From the cell containing the given text, extract its center point as [x, y] coordinate. 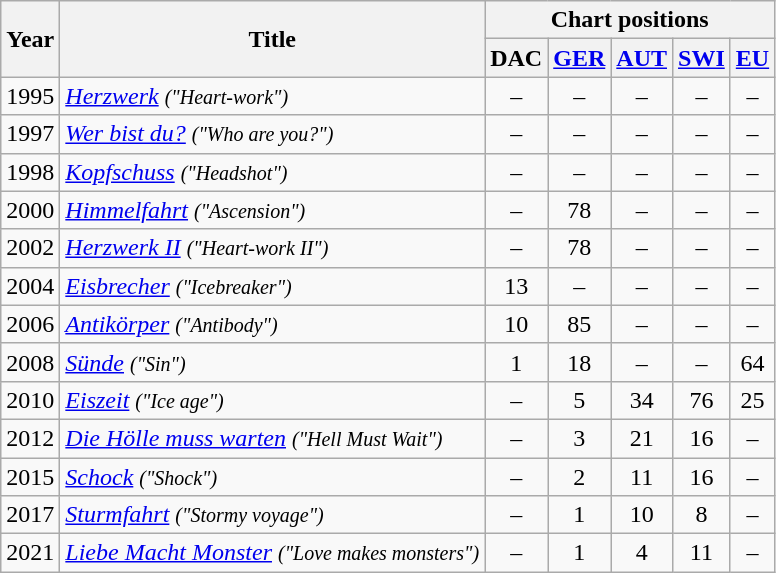
1997 [30, 134]
76 [702, 400]
2015 [30, 477]
Wer bist du? ("Who are you?") [272, 134]
Chart positions [630, 20]
85 [580, 324]
Sturmfahrt ("Stormy voyage") [272, 515]
1995 [30, 96]
2021 [30, 553]
2006 [30, 324]
Herzwerk ("Heart-work") [272, 96]
Eiszeit ("Ice age") [272, 400]
Himmelfahrt ("Ascension") [272, 210]
8 [702, 515]
GER [580, 58]
34 [642, 400]
4 [642, 553]
DAC [516, 58]
Kopfschuss ("Headshot") [272, 172]
2010 [30, 400]
Schock ("Shock") [272, 477]
5 [580, 400]
EU [752, 58]
64 [752, 362]
2000 [30, 210]
21 [642, 438]
2002 [30, 248]
18 [580, 362]
Antikörper ("Antibody") [272, 324]
Title [272, 39]
3 [580, 438]
Year [30, 39]
2008 [30, 362]
Herzwerk II ("Heart-work II") [272, 248]
AUT [642, 58]
Eisbrecher ("Icebreaker") [272, 286]
2004 [30, 286]
25 [752, 400]
2017 [30, 515]
2012 [30, 438]
Die Hölle muss warten ("Hell Must Wait") [272, 438]
Sünde ("Sin") [272, 362]
2 [580, 477]
SWI [702, 58]
1998 [30, 172]
13 [516, 286]
Liebe Macht Monster ("Love makes monsters") [272, 553]
